Find where the given text appears and provide that cell's center as (X, Y) coordinate. 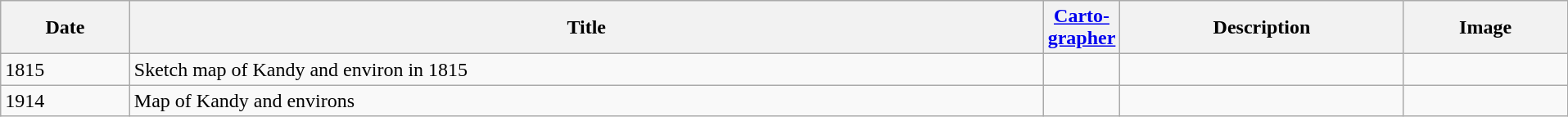
Carto-grapher (1082, 28)
Image (1485, 28)
Title (586, 28)
Sketch map of Kandy and environ in 1815 (586, 70)
Description (1262, 28)
Map of Kandy and environs (586, 101)
1815 (66, 70)
Date (66, 28)
1914 (66, 101)
